From the cell containing the given text, extract its center point as (x, y) coordinate. 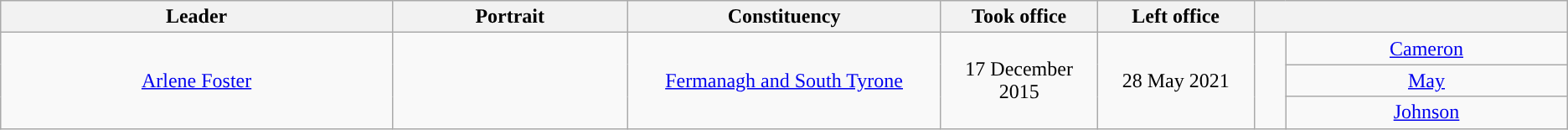
17 December 2015 (1019, 81)
Took office (1019, 17)
Johnson (1426, 112)
Constituency (784, 17)
Portrait (509, 17)
28 May 2021 (1176, 81)
Fermanagh and South Tyrone (784, 81)
May (1426, 81)
Leader (197, 17)
Left office (1176, 17)
Cameron (1426, 49)
Arlene Foster (197, 81)
